Determine the [X, Y] coordinate at the center of the cell enclosing the given text.  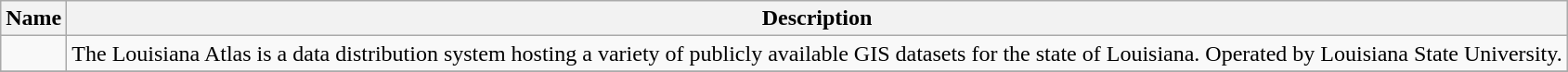
Description [817, 18]
Name [33, 18]
